From the cell containing the given text, extract its center point as (X, Y) coordinate. 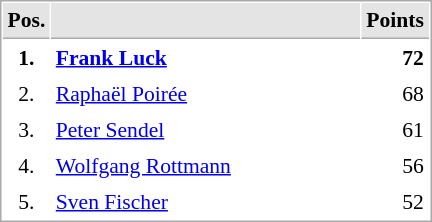
Sven Fischer (206, 201)
61 (396, 129)
Wolfgang Rottmann (206, 165)
Pos. (26, 21)
56 (396, 165)
Points (396, 21)
4. (26, 165)
3. (26, 129)
Raphaël Poirée (206, 93)
2. (26, 93)
5. (26, 201)
Peter Sendel (206, 129)
52 (396, 201)
Frank Luck (206, 57)
68 (396, 93)
1. (26, 57)
72 (396, 57)
